Detect which cell encompasses the target text, then output its (x, y) center coordinate. 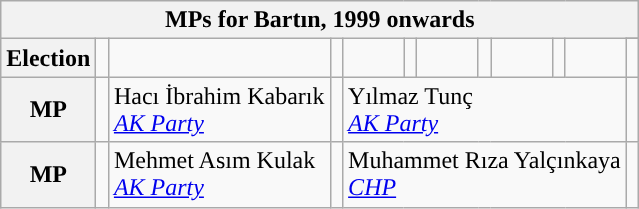
Mehmet Asım KulakAK Party (219, 174)
Hacı İbrahim KabarıkAK Party (219, 110)
Muhammet Rıza YalçınkayaCHP (485, 174)
MPs for Bartın, 1999 onwards (320, 20)
Election (48, 58)
Yılmaz TunçAK Party (485, 110)
